Pinpoint the cell where the given text exists, returning its [X, Y] midpoint coordinate. 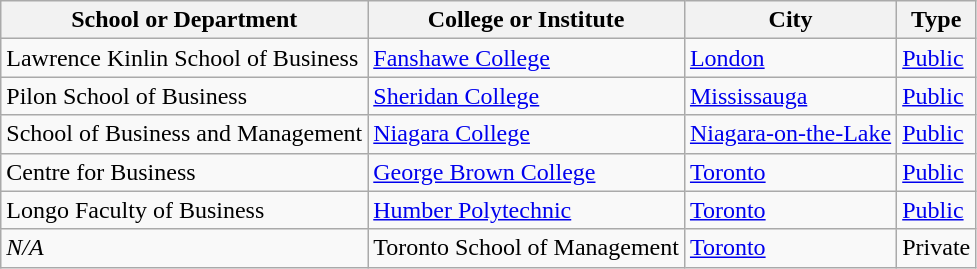
Niagara-on-the-Lake [790, 134]
Centre for Business [184, 172]
Niagara College [526, 134]
Pilon School of Business [184, 96]
Longo Faculty of Business [184, 210]
Lawrence Kinlin School of Business [184, 58]
City [790, 20]
Sheridan College [526, 96]
London [790, 58]
N/A [184, 248]
Type [936, 20]
Mississauga [790, 96]
School of Business and Management [184, 134]
Private [936, 248]
School or Department [184, 20]
Fanshawe College [526, 58]
College or Institute [526, 20]
Toronto School of Management [526, 248]
Humber Polytechnic [526, 210]
George Brown College [526, 172]
